Pinpoint the cell where the given text exists, returning its (X, Y) midpoint coordinate. 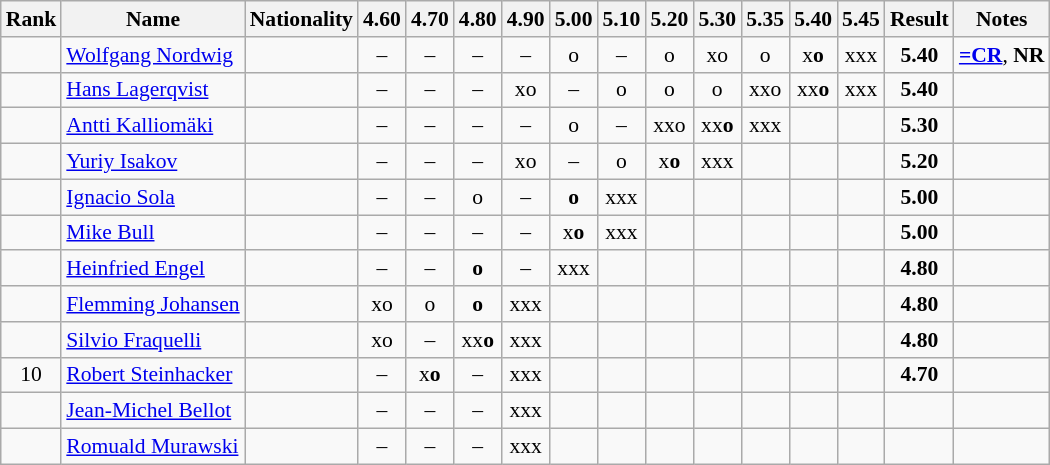
Mike Bull (152, 233)
Jean-Michel Bellot (152, 411)
Antti Kalliomäki (152, 126)
Rank (32, 19)
Robert Steinhacker (152, 375)
Result (920, 19)
Wolfgang Nordwig (152, 55)
Nationality (302, 19)
5.10 (622, 19)
5.45 (861, 19)
Heinfried Engel (152, 269)
Silvio Fraquelli (152, 340)
Hans Lagerqvist (152, 90)
5.35 (765, 19)
Ignacio Sola (152, 197)
Romuald Murawski (152, 447)
Flemming Johansen (152, 304)
=CR, NR (1002, 55)
Name (152, 19)
10 (32, 375)
Notes (1002, 19)
Yuriy Isakov (152, 162)
4.60 (382, 19)
4.90 (526, 19)
